Locate the cell with the specified text and output its [X, Y] center coordinate. 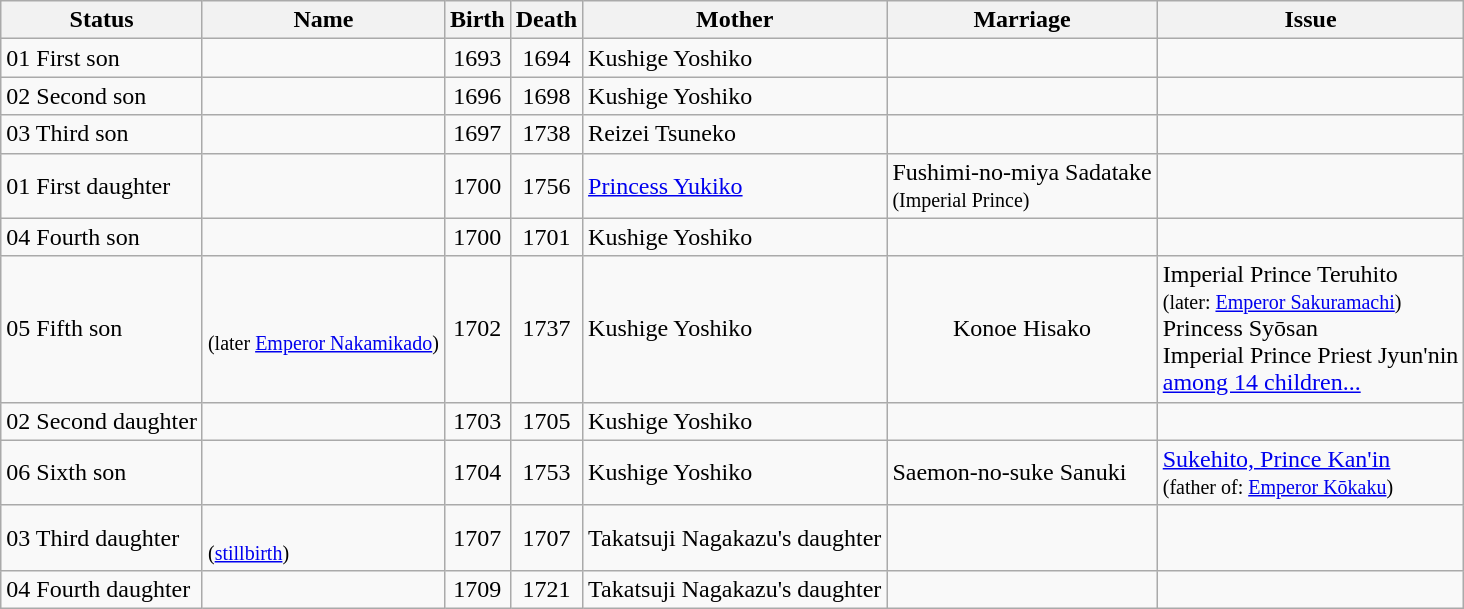
Marriage [1022, 20]
Saemon-no-suke Sanuki [1022, 472]
Birth [477, 20]
1703 [477, 421]
1737 [546, 329]
(later Emperor Nakamikado) [323, 329]
01 First son [102, 58]
1704 [477, 472]
1698 [546, 96]
1694 [546, 58]
1697 [477, 134]
03 Third daughter [102, 538]
1756 [546, 186]
Issue [1310, 20]
1721 [546, 589]
1693 [477, 58]
Death [546, 20]
02 Second son [102, 96]
Princess Yukiko [735, 186]
04 Fourth daughter [102, 589]
Reizei Tsuneko [735, 134]
Status [102, 20]
Imperial Prince Teruhito(later: Emperor Sakuramachi)Princess SyōsanImperial Prince Priest Jyun'ninamong 14 children... [1310, 329]
04 Fourth son [102, 237]
01 First daughter [102, 186]
03 Third son [102, 134]
1709 [477, 589]
Sukehito, Prince Kan'in(father of: Emperor Kōkaku) [1310, 472]
1738 [546, 134]
05 Fifth son [102, 329]
1705 [546, 421]
Name [323, 20]
1696 [477, 96]
1702 [477, 329]
06 Sixth son [102, 472]
Konoe Hisako [1022, 329]
Mother [735, 20]
(stillbirth) [323, 538]
1753 [546, 472]
02 Second daughter [102, 421]
1701 [546, 237]
Fushimi-no-miya Sadatake(Imperial Prince) [1022, 186]
